Determine the (X, Y) coordinate at the center of the cell enclosing the given text.  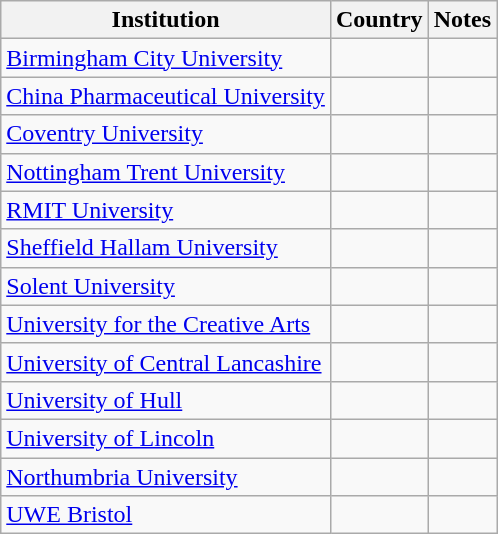
RMIT University (166, 210)
Nottingham Trent University (166, 172)
Coventry University (166, 134)
University of Lincoln (166, 438)
UWE Bristol (166, 515)
University of Hull (166, 400)
University of Central Lancashire (166, 362)
Institution (166, 20)
Solent University (166, 286)
Birmingham City University (166, 58)
Sheffield Hallam University (166, 248)
China Pharmaceutical University (166, 96)
Country (379, 20)
University for the Creative Arts (166, 324)
Northumbria University (166, 477)
Notes (462, 20)
